Return the (X, Y) coordinate for the center point of the cell that contains the specified text.  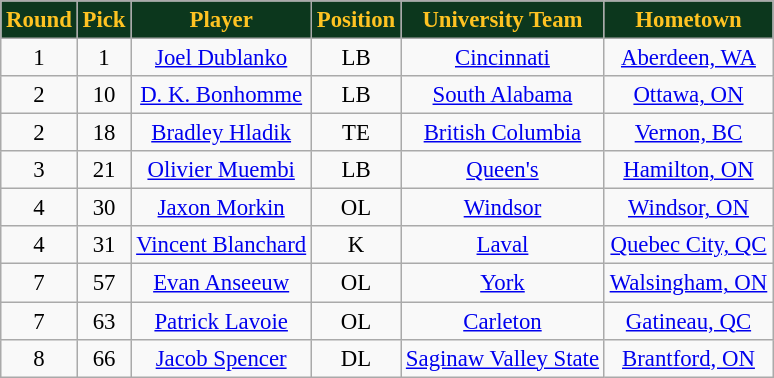
Ottawa, ON (688, 95)
Cincinnati (503, 58)
Jacob Spencer (222, 358)
Jaxon Morkin (222, 208)
Patrick Lavoie (222, 321)
Bradley Hladik (222, 133)
Evan Anseeuw (222, 283)
Windsor (503, 208)
3 (39, 170)
8 (39, 358)
Vincent Blanchard (222, 245)
57 (104, 283)
Hamilton, ON (688, 170)
Position (356, 20)
Round (39, 20)
63 (104, 321)
Brantford, ON (688, 358)
D. K. Bonhomme (222, 95)
31 (104, 245)
21 (104, 170)
66 (104, 358)
TE (356, 133)
York (503, 283)
18 (104, 133)
Carleton (503, 321)
Gatineau, QC (688, 321)
Joel Dublanko (222, 58)
10 (104, 95)
Hometown (688, 20)
South Alabama (503, 95)
Pick (104, 20)
Vernon, BC (688, 133)
DL (356, 358)
Walsingham, ON (688, 283)
Player (222, 20)
University Team (503, 20)
K (356, 245)
Laval (503, 245)
Aberdeen, WA (688, 58)
British Columbia (503, 133)
Queen's (503, 170)
Olivier Muembi (222, 170)
Saginaw Valley State (503, 358)
Windsor, ON (688, 208)
Quebec City, QC (688, 245)
30 (104, 208)
